Detect which cell encompasses the target text, then output its [x, y] center coordinate. 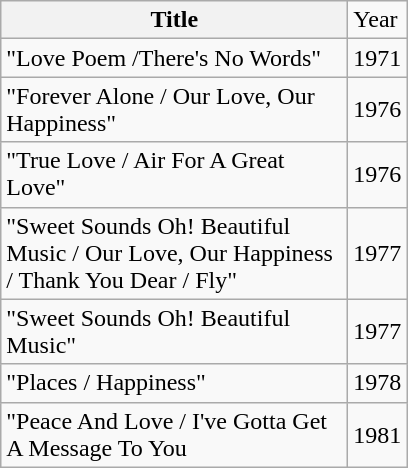
"Peace And Love / I've Gotta Get A Message To You [174, 434]
"Sweet Sounds Oh! Beautiful Music" [174, 332]
1971 [378, 58]
"True Love / Air For A Great Love" [174, 174]
"Love Poem /There's No Words" [174, 58]
Year [378, 20]
"Places / Happiness" [174, 383]
Title [174, 20]
"Forever Alone / Our Love, Our Happiness" [174, 110]
1978 [378, 383]
1981 [378, 434]
"Sweet Sounds Oh! Beautiful Music / Our Love, Our Happiness / Thank You Dear / Fly" [174, 253]
